For the text-containing cell, return its midpoint in (X, Y) coordinate format. 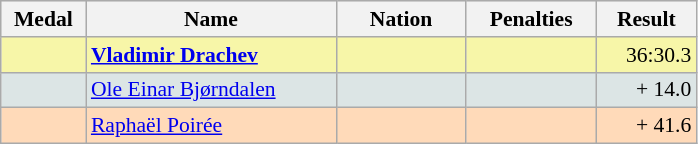
Raphaël Poirée (211, 126)
+ 41.6 (646, 126)
Name (211, 19)
Result (646, 19)
Medal (44, 19)
36:30.3 (646, 55)
+ 14.0 (646, 90)
Vladimir Drachev (211, 55)
Ole Einar Bjørndalen (211, 90)
Penalties (531, 19)
Nation (401, 19)
